Provide the (x, y) coordinate of the cell's center where the given text is located.  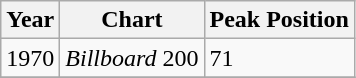
Billboard 200 (132, 58)
Chart (132, 20)
Year (30, 20)
1970 (30, 58)
71 (279, 58)
Peak Position (279, 20)
